Identify which cell holds the provided text, then report its [X, Y] central coordinate. 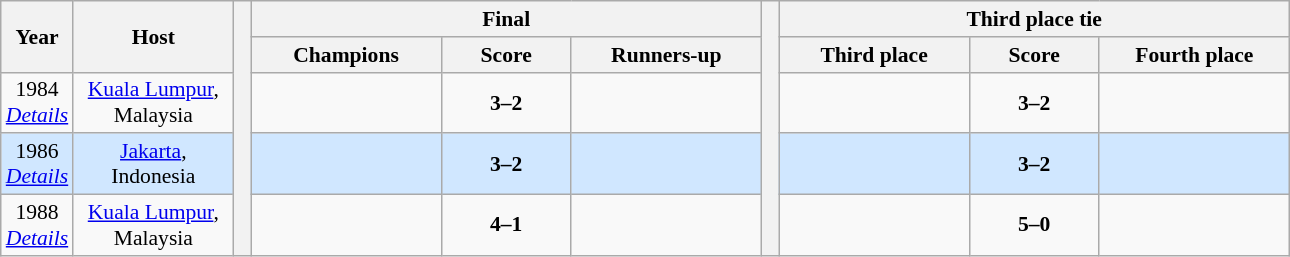
5–0 [1034, 226]
Third place [874, 55]
Fourth place [1194, 55]
1988Details [37, 226]
1986Details [37, 164]
1984Details [37, 102]
Runners-up [666, 55]
Final [506, 19]
Host [153, 36]
Year [37, 36]
Champions [346, 55]
Third place tie [1034, 19]
Jakarta, Indonesia [153, 164]
4–1 [506, 226]
